Search for the cell housing the specified text and yield its [x, y] center coordinate. 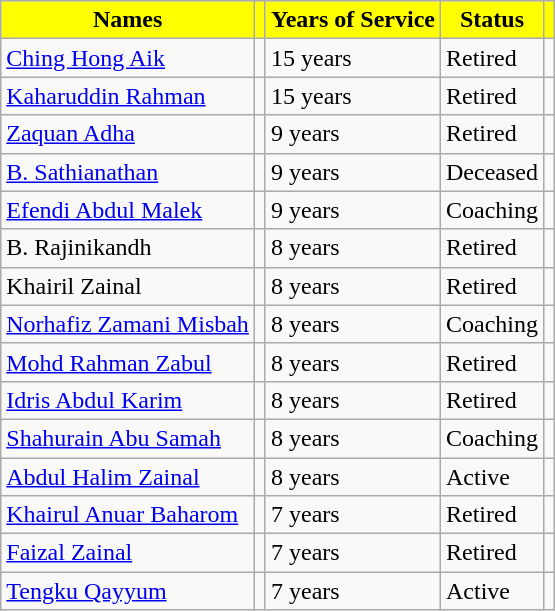
Idris Abdul Karim [128, 400]
Shahurain Abu Samah [128, 438]
Khairil Zainal [128, 286]
Ching Hong Aik [128, 58]
Zaquan Adha [128, 134]
Abdul Halim Zainal [128, 477]
Tengku Qayyum [128, 591]
Efendi Abdul Malek [128, 210]
Mohd Rahman Zabul [128, 362]
B. Sathianathan [128, 172]
Norhafiz Zamani Misbah [128, 324]
Khairul Anuar Baharom [128, 515]
Status [492, 20]
Years of Service [352, 20]
B. Rajinikandh [128, 248]
Deceased [492, 172]
Faizal Zainal [128, 553]
Names [128, 20]
Kaharuddin Rahman [128, 96]
